Output the (x, y) coordinate of the center of the cell containing the given text.  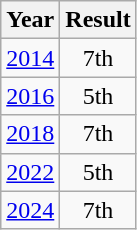
2016 (30, 96)
Year (30, 20)
Result (98, 20)
2018 (30, 134)
2022 (30, 172)
2014 (30, 58)
2024 (30, 210)
